Capture the cell that displays the provided text and extract its (X, Y) central coordinate. 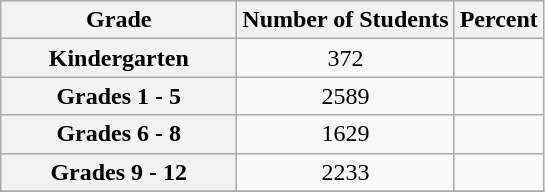
Grades 1 - 5 (119, 96)
Percent (498, 20)
Number of Students (346, 20)
Kindergarten (119, 58)
1629 (346, 134)
2589 (346, 96)
Grade (119, 20)
372 (346, 58)
Grades 9 - 12 (119, 172)
Grades 6 - 8 (119, 134)
2233 (346, 172)
